Return the (x, y) coordinate for the center point of the cell that contains the specified text.  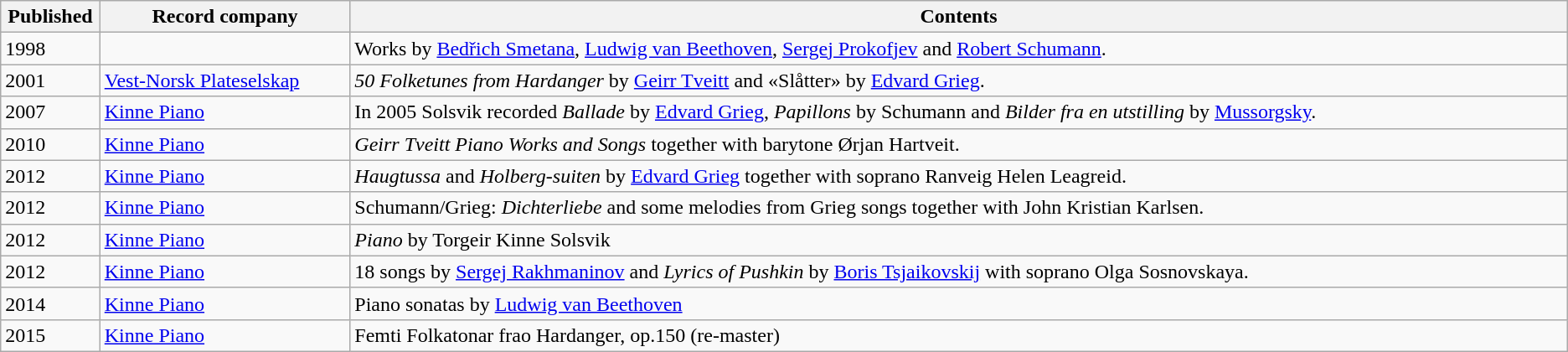
50 Folketunes from Hardanger by Geirr Tveitt and «Slåtter» by Edvard Grieg. (958, 80)
Piano by Torgeir Kinne Solsvik (958, 240)
2014 (50, 303)
Piano sonatas by Ludwig van Beethoven (958, 303)
18 songs by Sergej Rakhmaninov and Lyrics of Pushkin by Boris Tsjaikovskij with soprano Olga Sosnovskaya. (958, 272)
Contents (958, 17)
In 2005 Solsvik recorded Ballade by Edvard Grieg, Papillons by Schumann and Bilder fra en utstilling by Mussorgsky. (958, 112)
Vest-Norsk Plateselskap (224, 80)
Schumann/Grieg: Dichterliebe and some melodies from Grieg songs together with John Kristian Karlsen. (958, 208)
2001 (50, 80)
2010 (50, 144)
Published (50, 17)
1998 (50, 49)
Record company (224, 17)
Femti Folkatonar frao Hardanger, op.150 (re-master) (958, 335)
2015 (50, 335)
2007 (50, 112)
Works by Bedřich Smetana, Ludwig van Beethoven, Sergej Prokofjev and Robert Schumann. (958, 49)
Geirr Tveitt Piano Works and Songs together with barytone Ørjan Hartveit. (958, 144)
Haugtussa and Holberg-suiten by Edvard Grieg together with soprano Ranveig Helen Leagreid. (958, 176)
